Detect which cell encompasses the target text, then output its (X, Y) center coordinate. 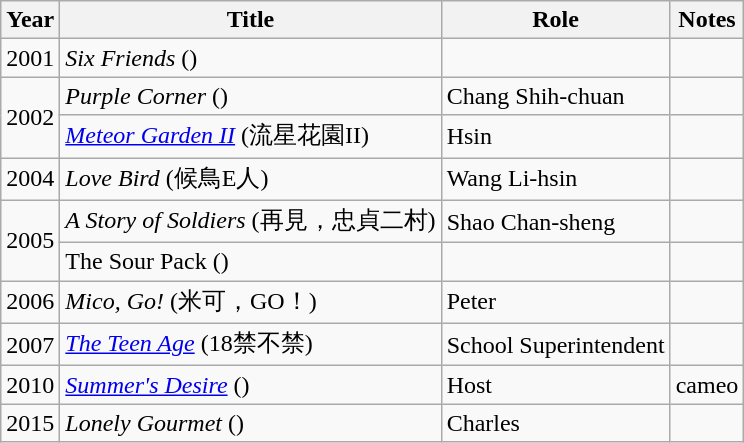
Peter (556, 302)
The Sour Pack () (250, 262)
Six Friends () (250, 58)
Title (250, 20)
Shao Chan-sheng (556, 222)
Notes (707, 20)
Lonely Gourmet () (250, 423)
2005 (30, 240)
2006 (30, 302)
Chang Shih-chuan (556, 96)
cameo (707, 385)
Mico, Go! (米可，GO！) (250, 302)
2002 (30, 118)
Host (556, 385)
2010 (30, 385)
2015 (30, 423)
Love Bird (候鳥E人) (250, 180)
Wang Li-hsin (556, 180)
Summer's Desire () (250, 385)
Role (556, 20)
2007 (30, 344)
Charles (556, 423)
Year (30, 20)
2001 (30, 58)
The Teen Age (18禁不禁) (250, 344)
A Story of Soldiers (再見，忠貞二村) (250, 222)
Hsin (556, 136)
Purple Corner () (250, 96)
Meteor Garden II (流星花園II) (250, 136)
School Superintendent (556, 344)
2004 (30, 180)
